Pinpoint the cell where the given text exists, returning its [x, y] midpoint coordinate. 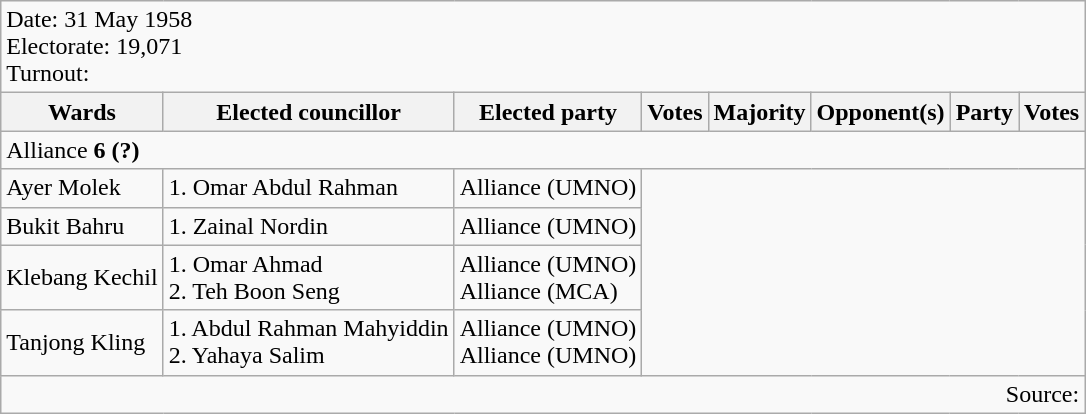
Tanjong Kling [82, 342]
Opponent(s) [880, 112]
Majority [760, 112]
Bukit Bahru [82, 226]
Party [984, 112]
Klebang Kechil [82, 278]
Alliance (UMNO)Alliance (MCA) [548, 278]
Source: [543, 394]
Elected party [548, 112]
Alliance (UMNO)Alliance (UMNO) [548, 342]
1. Omar Abdul Rahman [308, 188]
Alliance 6 (?) [543, 150]
1. Omar Ahmad2. Teh Boon Seng [308, 278]
Wards [82, 112]
Date: 31 May 1958Electorate: 19,071Turnout: [543, 47]
1. Abdul Rahman Mahyiddin2. Yahaya Salim [308, 342]
Elected councillor [308, 112]
Ayer Molek [82, 188]
1. Zainal Nordin [308, 226]
